Search for the cell housing the specified text and yield its (X, Y) center coordinate. 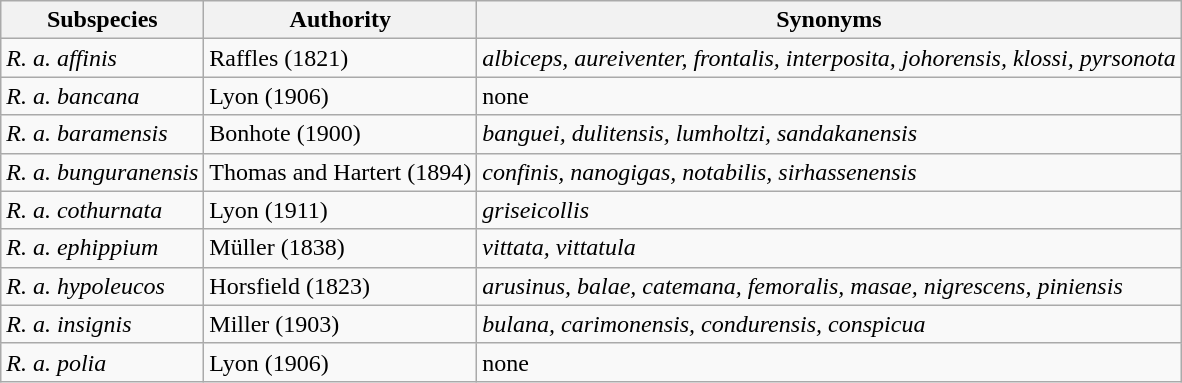
Müller (1838) (340, 248)
R. a. bunguranensis (102, 172)
Miller (1903) (340, 324)
Bonhote (1900) (340, 134)
R. a. hypoleucos (102, 286)
R. a. baramensis (102, 134)
griseicollis (829, 210)
Thomas and Hartert (1894) (340, 172)
R. a. ephippium (102, 248)
arusinus, balae, catemana, femoralis, masae, nigrescens, piniensis (829, 286)
R. a. cothurnata (102, 210)
Synonyms (829, 20)
R. a. bancana (102, 96)
Authority (340, 20)
bulana, carimonensis, condurensis, conspicua (829, 324)
R. a. polia (102, 362)
banguei, dulitensis, lumholtzi, sandakanensis (829, 134)
Subspecies (102, 20)
Lyon (1911) (340, 210)
Raffles (1821) (340, 58)
confinis, nanogigas, notabilis, sirhassenensis (829, 172)
vittata, vittatula (829, 248)
albiceps, aureiventer, frontalis, interposita, johorensis, klossi, pyrsonota (829, 58)
Horsfield (1823) (340, 286)
R. a. affinis (102, 58)
R. a. insignis (102, 324)
